Scan for the cell matching the given text and deliver its [x, y] coordinate at center. 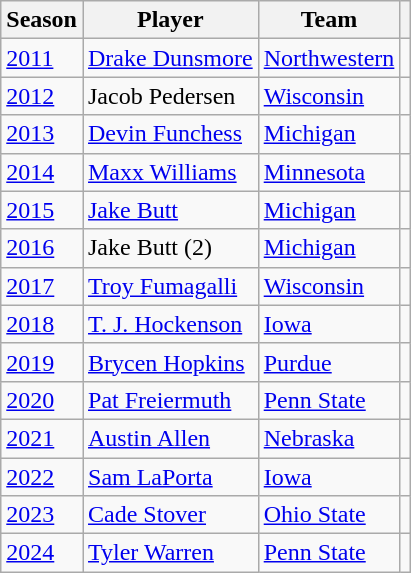
2013 [42, 134]
Pat Freiermuth [170, 400]
Austin Allen [170, 438]
Season [42, 20]
2020 [42, 400]
2018 [42, 324]
Minnesota [329, 172]
Player [170, 20]
Northwestern [329, 58]
2023 [42, 515]
2024 [42, 553]
Team [329, 20]
2014 [42, 172]
Jake Butt (2) [170, 248]
Ohio State [329, 515]
2017 [42, 286]
2022 [42, 477]
Nebraska [329, 438]
2021 [42, 438]
Maxx Williams [170, 172]
Troy Fumagalli [170, 286]
2019 [42, 362]
T. J. Hockenson [170, 324]
Drake Dunsmore [170, 58]
2016 [42, 248]
2011 [42, 58]
Cade Stover [170, 515]
Jacob Pedersen [170, 96]
2012 [42, 96]
Sam LaPorta [170, 477]
Brycen Hopkins [170, 362]
Jake Butt [170, 210]
Tyler Warren [170, 553]
2015 [42, 210]
Purdue [329, 362]
Devin Funchess [170, 134]
